Output the [x, y] coordinate of the center of the cell containing the given text.  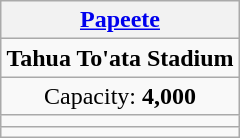
Capacity: 4,000 [120, 96]
Tahua To'ata Stadium [120, 58]
Papeete [120, 20]
